Pinpoint the cell where the given text exists, returning its [x, y] midpoint coordinate. 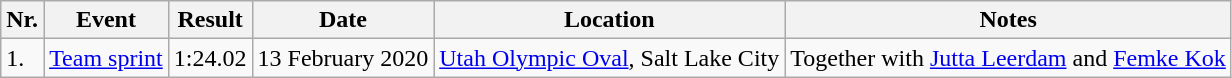
Result [210, 20]
Notes [1008, 20]
13 February 2020 [343, 58]
Event [106, 20]
Together with Jutta Leerdam and Femke Kok [1008, 58]
1:24.02 [210, 58]
Date [343, 20]
Utah Olympic Oval, Salt Lake City [610, 58]
1. [22, 58]
Team sprint [106, 58]
Nr. [22, 20]
Location [610, 20]
